Return the (x, y) coordinate for the center point of the cell that contains the specified text.  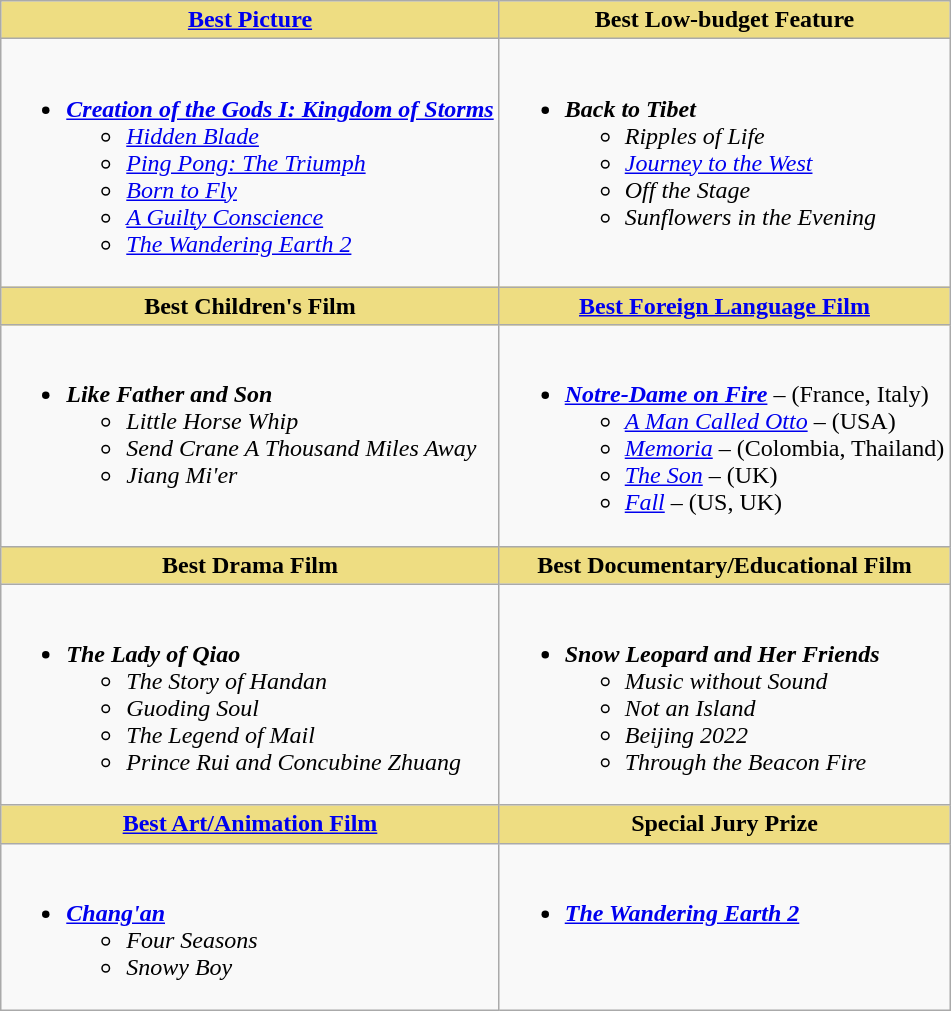
Chang'anFour SeasonsSnowy Boy (250, 926)
Best Low-budget Feature (724, 20)
Creation of the Gods I: Kingdom of StormsHidden BladePing Pong: The TriumphBorn to FlyA Guilty ConscienceThe Wandering Earth 2 (250, 163)
The Lady of QiaoThe Story of HandanGuoding SoulThe Legend of MailPrince Rui and Concubine Zhuang (250, 694)
Like Father and SonLittle Horse WhipSend Crane A Thousand Miles AwayJiang Mi'er (250, 436)
Best Drama Film (250, 565)
Special Jury Prize (724, 824)
Back to TibetRipples of LifeJourney to the WestOff the StageSunflowers in the Evening (724, 163)
The Wandering Earth 2 (724, 926)
Best Picture (250, 20)
Best Children's Film (250, 306)
Best Foreign Language Film (724, 306)
Notre-Dame on Fire – (France, Italy)A Man Called Otto – (USA)Memoria – (Colombia, Thailand)The Son – (UK)Fall – (US, UK) (724, 436)
Snow Leopard and Her FriendsMusic without SoundNot an IslandBeijing 2022Through the Beacon Fire (724, 694)
Best Art/Animation Film (250, 824)
Best Documentary/Educational Film (724, 565)
